Provide the [X, Y] coordinate of the cell's center where the given text is located.  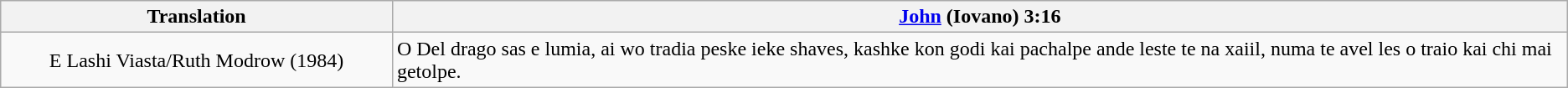
John (Iovano) 3:16 [980, 17]
E Lashi Viasta/Ruth Modrow (1984) [197, 60]
Translation [197, 17]
